Output the [x, y] coordinate of the center of the cell containing the given text.  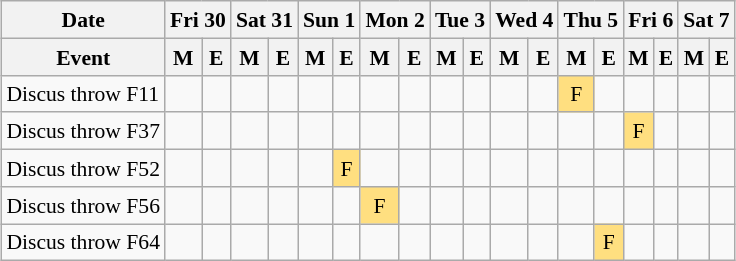
Mon 2 [394, 20]
Sat 7 [706, 20]
Fri 30 [198, 20]
Discus throw F52 [83, 168]
Discus throw F56 [83, 204]
Thu 5 [590, 20]
Sat 31 [264, 20]
Discus throw F11 [83, 94]
Sun 1 [329, 20]
Date [83, 20]
Event [83, 56]
Discus throw F37 [83, 130]
Fri 6 [650, 20]
Tue 3 [460, 20]
Wed 4 [524, 20]
Discus throw F64 [83, 242]
